Search for the cell housing the specified text and yield its (x, y) center coordinate. 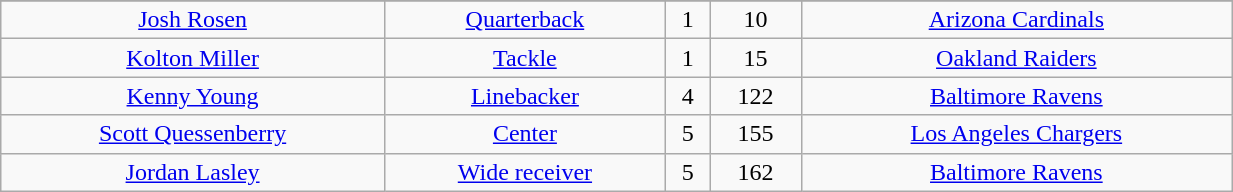
122 (756, 96)
Oakland Raiders (1016, 58)
Jordan Lasley (193, 172)
162 (756, 172)
Kenny Young (193, 96)
10 (756, 20)
15 (756, 58)
Wide receiver (524, 172)
155 (756, 134)
Linebacker (524, 96)
4 (688, 96)
Tackle (524, 58)
Quarterback (524, 20)
Josh Rosen (193, 20)
Center (524, 134)
Kolton Miller (193, 58)
Los Angeles Chargers (1016, 134)
Scott Quessenberry (193, 134)
Arizona Cardinals (1016, 20)
